Return (x, y) of the center of cell containing provided text 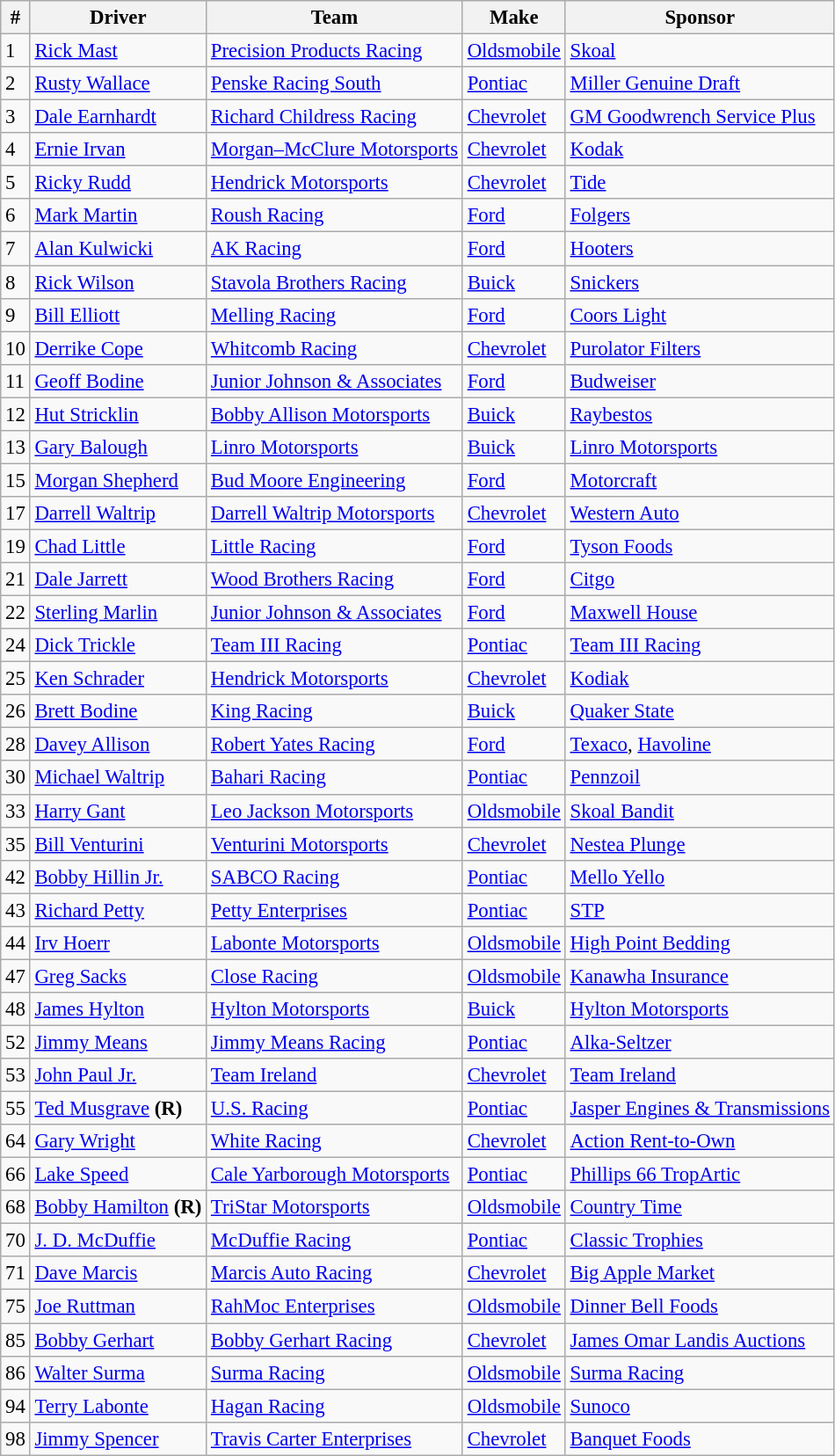
John Paul Jr. (118, 1075)
Harry Gant (118, 811)
Morgan Shepherd (118, 480)
Marcis Auto Racing (335, 1274)
42 (16, 877)
Dick Trickle (118, 645)
33 (16, 811)
Classic Trophies (700, 1241)
Cale Yarborough Motorsports (335, 1175)
Folgers (700, 215)
52 (16, 1042)
Driver (118, 18)
Bill Elliott (118, 315)
Dale Earnhardt (118, 117)
Dinner Bell Foods (700, 1307)
9 (16, 315)
8 (16, 282)
Citgo (700, 579)
1 (16, 51)
4 (16, 149)
Hooters (700, 249)
Gary Wright (118, 1141)
SABCO Racing (335, 877)
Miller Genuine Draft (700, 84)
47 (16, 976)
Coors Light (700, 315)
Geoff Bodine (118, 381)
Ken Schrader (118, 679)
Petty Enterprises (335, 910)
STP (700, 910)
James Hylton (118, 1009)
Skoal Bandit (700, 811)
Bobby Gerhart (118, 1340)
# (16, 18)
Rusty Wallace (118, 84)
Rick Wilson (118, 282)
Bobby Hillin Jr. (118, 877)
94 (16, 1406)
Bobby Hamilton (R) (118, 1207)
75 (16, 1307)
Leo Jackson Motorsports (335, 811)
12 (16, 414)
Alka-Seltzer (700, 1042)
30 (16, 778)
Tyson Foods (700, 546)
TriStar Motorsports (335, 1207)
5 (16, 183)
White Racing (335, 1141)
21 (16, 579)
Travis Carter Enterprises (335, 1438)
Lake Speed (118, 1175)
Ernie Irvan (118, 149)
Davey Allison (118, 745)
Bobby Allison Motorsports (335, 414)
17 (16, 513)
15 (16, 480)
Darrell Waltrip Motorsports (335, 513)
Nestea Plunge (700, 844)
Hut Stricklin (118, 414)
Mark Martin (118, 215)
Phillips 66 TropArtic (700, 1175)
Banquet Foods (700, 1438)
Ted Musgrave (R) (118, 1109)
Purolator Filters (700, 348)
Terry Labonte (118, 1406)
44 (16, 943)
Sponsor (700, 18)
Darrell Waltrip (118, 513)
71 (16, 1274)
53 (16, 1075)
Maxwell House (700, 613)
Morgan–McClure Motorsports (335, 149)
Quaker State (700, 711)
Richard Childress Racing (335, 117)
Precision Products Racing (335, 51)
66 (16, 1175)
Labonte Motorsports (335, 943)
3 (16, 117)
28 (16, 745)
Gary Balough (118, 448)
U.S. Racing (335, 1109)
High Point Bedding (700, 943)
Penske Racing South (335, 84)
Make (513, 18)
98 (16, 1438)
Joe Ruttman (118, 1307)
Alan Kulwicki (118, 249)
Robert Yates Racing (335, 745)
Kodak (700, 149)
Snickers (700, 282)
Michael Waltrip (118, 778)
Budweiser (700, 381)
Stavola Brothers Racing (335, 282)
Pennzoil (700, 778)
Motorcraft (700, 480)
10 (16, 348)
Mello Yello (700, 877)
Big Apple Market (700, 1274)
22 (16, 613)
Jasper Engines & Transmissions (700, 1109)
13 (16, 448)
Close Racing (335, 976)
Rick Mast (118, 51)
86 (16, 1372)
Walter Surma (118, 1372)
GM Goodwrench Service Plus (700, 117)
11 (16, 381)
68 (16, 1207)
Bill Venturini (118, 844)
6 (16, 215)
Hagan Racing (335, 1406)
2 (16, 84)
Dave Marcis (118, 1274)
Kodiak (700, 679)
64 (16, 1141)
Kanawha Insurance (700, 976)
Dale Jarrett (118, 579)
7 (16, 249)
Skoal (700, 51)
RahMoc Enterprises (335, 1307)
Country Time (700, 1207)
Ricky Rudd (118, 183)
Melling Racing (335, 315)
Jimmy Spencer (118, 1438)
Sterling Marlin (118, 613)
Western Auto (700, 513)
Brett Bodine (118, 711)
Chad Little (118, 546)
25 (16, 679)
Team (335, 18)
AK Racing (335, 249)
85 (16, 1340)
Wood Brothers Racing (335, 579)
Action Rent-to-Own (700, 1141)
43 (16, 910)
Tide (700, 183)
Texaco, Havoline (700, 745)
Richard Petty (118, 910)
J. D. McDuffie (118, 1241)
19 (16, 546)
Bobby Gerhart Racing (335, 1340)
Derrike Cope (118, 348)
Little Racing (335, 546)
26 (16, 711)
Bahari Racing (335, 778)
Venturini Motorsports (335, 844)
Jimmy Means (118, 1042)
Jimmy Means Racing (335, 1042)
Raybestos (700, 414)
King Racing (335, 711)
Greg Sacks (118, 976)
70 (16, 1241)
Bud Moore Engineering (335, 480)
McDuffie Racing (335, 1241)
James Omar Landis Auctions (700, 1340)
55 (16, 1109)
48 (16, 1009)
Irv Hoerr (118, 943)
Roush Racing (335, 215)
35 (16, 844)
24 (16, 645)
Sunoco (700, 1406)
Whitcomb Racing (335, 348)
